Return the [x, y] coordinate for the center point of the cell that contains the specified text.  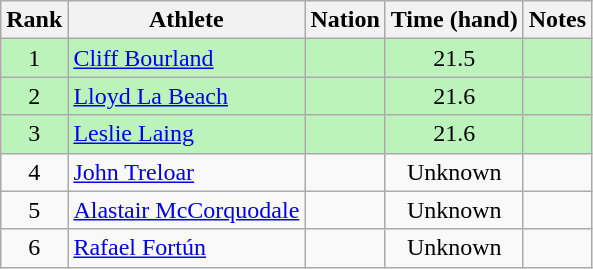
Cliff Bourland [186, 58]
5 [34, 210]
John Treloar [186, 172]
Nation [345, 20]
Time (hand) [454, 20]
6 [34, 248]
Lloyd La Beach [186, 96]
2 [34, 96]
Rank [34, 20]
Alastair McCorquodale [186, 210]
Leslie Laing [186, 134]
3 [34, 134]
Notes [557, 20]
21.5 [454, 58]
Athlete [186, 20]
4 [34, 172]
Rafael Fortún [186, 248]
1 [34, 58]
